Pinpoint the cell where the given text exists, returning its [X, Y] midpoint coordinate. 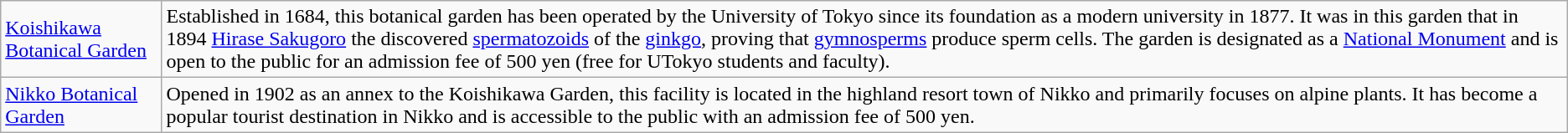
Nikko Botanical Garden [81, 105]
Koishikawa Botanical Garden [81, 39]
